For the text-containing cell, return its midpoint in [x, y] coordinate format. 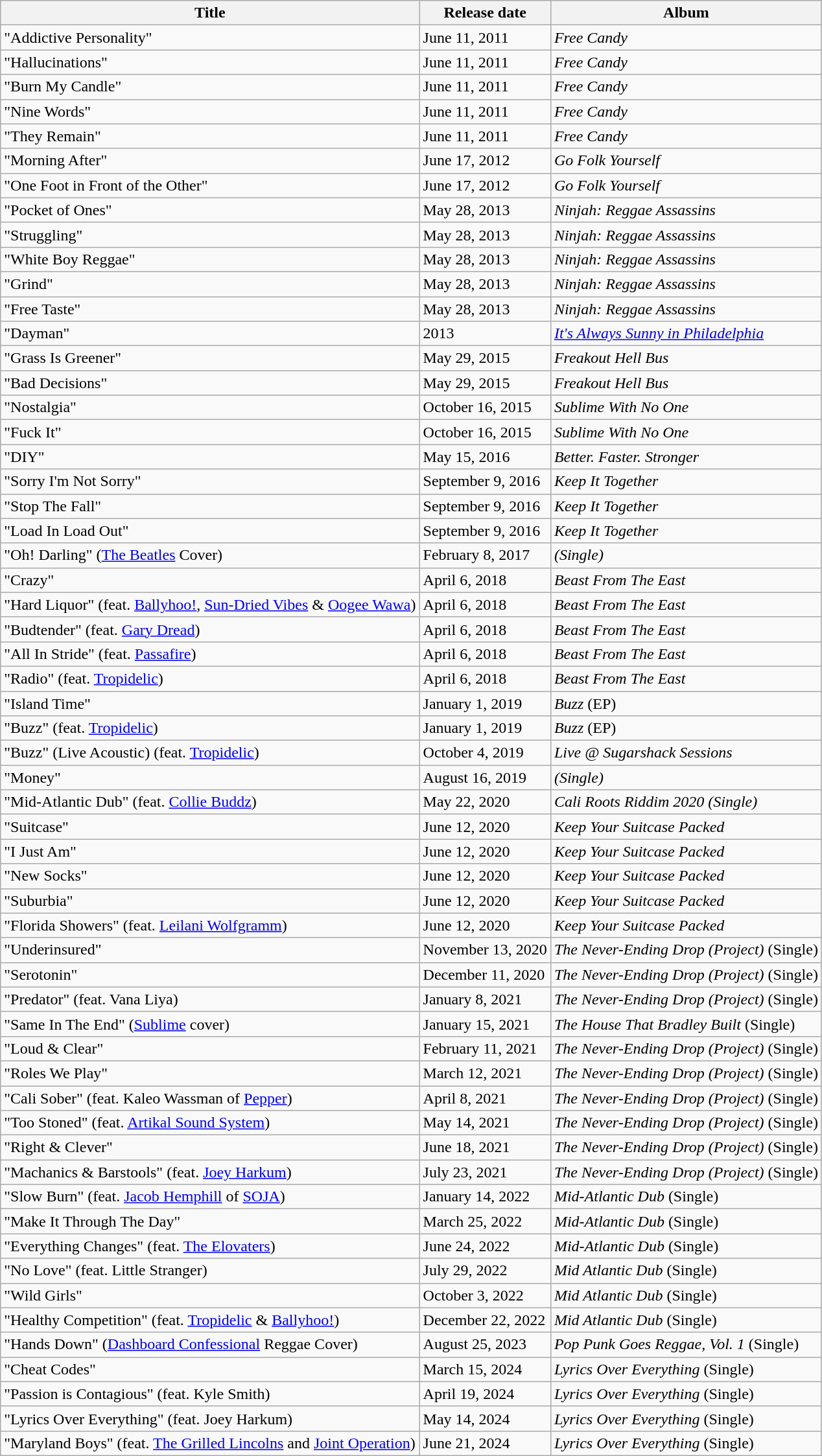
"Cheat Codes" [210, 1369]
"Buzz" (feat. Tropidelic) [210, 728]
"All In Stride" (feat. Passafire) [210, 654]
"Oh! Darling" (The Beatles Cover) [210, 555]
April 8, 2021 [485, 1098]
July 29, 2022 [485, 1271]
Cali Roots Riddim 2020 (Single) [686, 802]
Live @ Sugarshack Sessions [686, 753]
"One Foot in Front of the Other" [210, 185]
May 15, 2016 [485, 457]
June 21, 2024 [485, 1443]
February 11, 2021 [485, 1048]
April 19, 2024 [485, 1394]
"Budtender" (feat. Gary Dread) [210, 629]
"Radio" (feat. Tropidelic) [210, 678]
"Cali Sober" (feat. Kaleo Wassman of Pepper) [210, 1098]
"They Remain" [210, 136]
"Stop The Fall" [210, 506]
The House That Bradley Built (Single) [686, 1024]
"Roles We Play" [210, 1073]
Release date [485, 13]
"Hard Liquor" (feat. Ballyhoo!, Sun-Dried Vibes & Oogee Wawa) [210, 605]
March 25, 2022 [485, 1221]
June 24, 2022 [485, 1246]
June 18, 2021 [485, 1148]
"White Boy Reggae" [210, 259]
"Nostalgia" [210, 408]
"Buzz" (Live Acoustic) (feat. Tropidelic) [210, 753]
February 8, 2017 [485, 555]
January 8, 2021 [485, 999]
"Crazy" [210, 580]
"Morning After" [210, 161]
"Nine Words" [210, 111]
"Loud & Clear" [210, 1048]
"Machanics & Barstools" (feat. Joey Harkum) [210, 1172]
"Island Time" [210, 703]
It's Always Sunny in Philadelphia [686, 334]
Album [686, 13]
"Suburbia" [210, 901]
May 14, 2024 [485, 1418]
"Lyrics Over Everything" (feat. Joey Harkum) [210, 1418]
May 14, 2021 [485, 1123]
2013 [485, 334]
March 12, 2021 [485, 1073]
July 23, 2021 [485, 1172]
January 14, 2022 [485, 1197]
"Mid-Atlantic Dub" (feat. Collie Buddz) [210, 802]
October 3, 2022 [485, 1295]
October 4, 2019 [485, 753]
"Bad Decisions" [210, 383]
January 15, 2021 [485, 1024]
"Healthy Competition" (feat. Tropidelic & Ballyhoo!) [210, 1320]
"I Just Am" [210, 851]
Title [210, 13]
"Dayman" [210, 334]
"Make It Through The Day" [210, 1221]
Better. Faster. Stronger [686, 457]
"Serotonin" [210, 975]
"Wild Girls" [210, 1295]
Pop Punk Goes Reggae, Vol. 1 (Single) [686, 1345]
"Right & Clever" [210, 1148]
"Hallucinations" [210, 62]
December 22, 2022 [485, 1320]
"Too Stoned" (feat. Artikal Sound System) [210, 1123]
"Hands Down" (Dashboard Confessional Reggae Cover) [210, 1345]
"Pocket of Ones" [210, 210]
"Grass Is Greener" [210, 358]
"Passion is Contagious" (feat. Kyle Smith) [210, 1394]
"Underinsured" [210, 950]
August 25, 2023 [485, 1345]
November 13, 2020 [485, 950]
"Free Taste" [210, 309]
March 15, 2024 [485, 1369]
"Burn My Candle" [210, 87]
May 22, 2020 [485, 802]
"Suitcase" [210, 827]
"Predator" (feat. Vana Liya) [210, 999]
"Load In Load Out" [210, 531]
"Same In The End" (Sublime cover) [210, 1024]
"Sorry I'm Not Sorry" [210, 481]
"Struggling" [210, 235]
"Grind" [210, 284]
"Fuck It" [210, 432]
August 16, 2019 [485, 778]
"No Love" (feat. Little Stranger) [210, 1271]
"Addictive Personality" [210, 38]
"Florida Showers" (feat. Leilani Wolfgramm) [210, 925]
"Money" [210, 778]
December 11, 2020 [485, 975]
"Everything Changes" (feat. The Elovaters) [210, 1246]
"Slow Burn" (feat. Jacob Hemphill of SOJA) [210, 1197]
"DIY" [210, 457]
"Maryland Boys" (feat. The Grilled Lincolns and Joint Operation) [210, 1443]
"New Socks" [210, 876]
